Search for the cell housing the specified text and yield its (x, y) center coordinate. 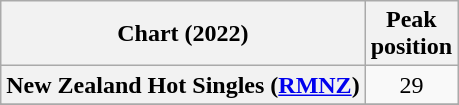
Chart (2022) (183, 34)
Peakposition (411, 34)
New Zealand Hot Singles (RMNZ) (183, 85)
29 (411, 85)
